Scan for the cell matching the given text and deliver its [X, Y] coordinate at center. 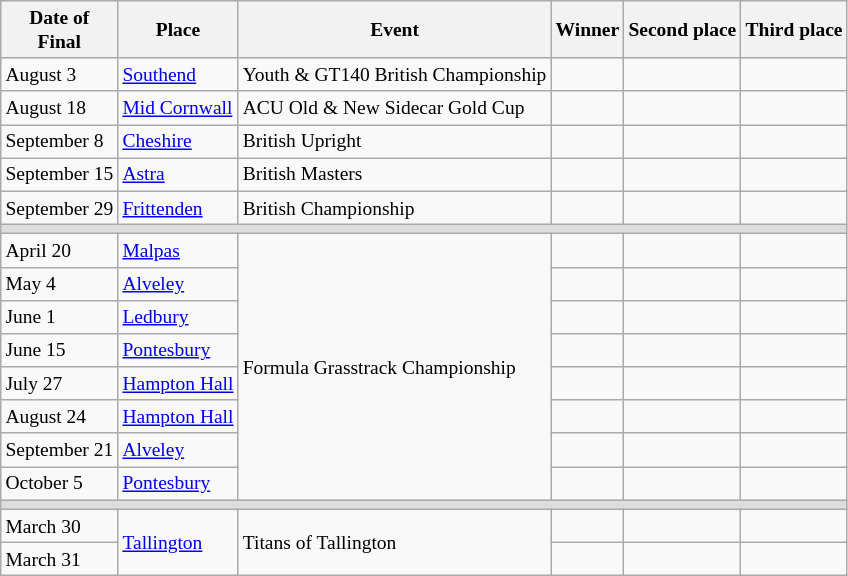
September 8 [60, 142]
September 21 [60, 450]
Event [394, 30]
June 15 [60, 350]
Cheshire [178, 142]
British Championship [394, 208]
September 29 [60, 208]
Date ofFinal [60, 30]
Second place [682, 30]
Mid Cornwall [178, 108]
British Masters [394, 174]
September 15 [60, 174]
Winner [588, 30]
Youth & GT140 British Championship [394, 74]
Astra [178, 174]
August 3 [60, 74]
Titans of Tallington [394, 542]
Malpas [178, 250]
July 27 [60, 384]
Formula Grasstrack Championship [394, 367]
Place [178, 30]
ACU Old & New Sidecar Gold Cup [394, 108]
Frittenden [178, 208]
April 20 [60, 250]
March 30 [60, 526]
May 4 [60, 284]
Southend [178, 74]
March 31 [60, 560]
British Upright [394, 142]
August 18 [60, 108]
June 1 [60, 316]
Third place [794, 30]
October 5 [60, 484]
Ledbury [178, 316]
August 24 [60, 416]
Tallington [178, 542]
